Output the (x, y) coordinate of the center of the cell containing the given text.  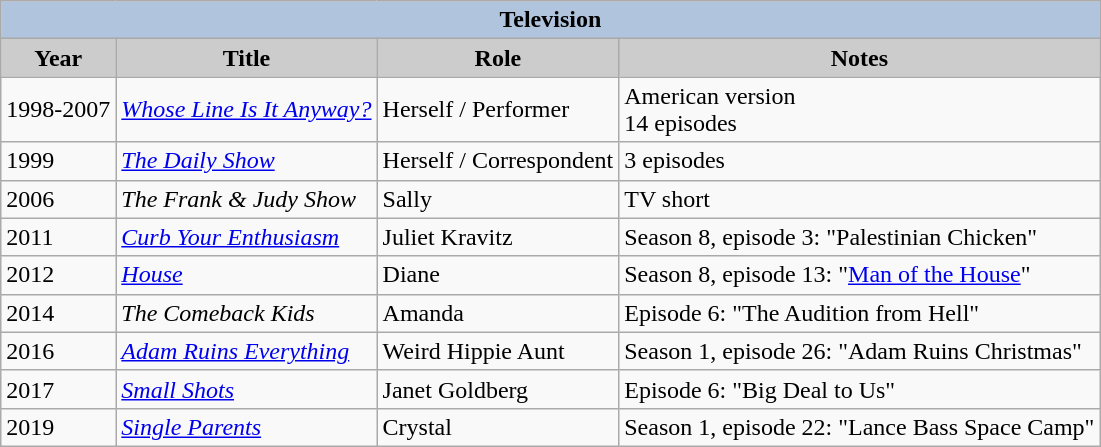
The Daily Show (246, 161)
Sally (498, 199)
Episode 6: "The Audition from Hell" (860, 313)
2019 (58, 427)
Season 8, episode 13: "Man of the House" (860, 275)
2011 (58, 237)
2016 (58, 351)
Single Parents (246, 427)
Title (246, 58)
2014 (58, 313)
Janet Goldberg (498, 389)
Curb Your Enthusiasm (246, 237)
Amanda (498, 313)
Weird Hippie Aunt (498, 351)
TV short (860, 199)
Herself / Correspondent (498, 161)
3 episodes (860, 161)
The Frank & Judy Show (246, 199)
Notes (860, 58)
Episode 6: "Big Deal to Us" (860, 389)
Season 8, episode 3: "Palestinian Chicken" (860, 237)
Whose Line Is It Anyway? (246, 110)
American version 14 episodes (860, 110)
2006 (58, 199)
1999 (58, 161)
Diane (498, 275)
Season 1, episode 26: "Adam Ruins Christmas" (860, 351)
Year (58, 58)
1998-2007 (58, 110)
Role (498, 58)
Crystal (498, 427)
Season 1, episode 22: "Lance Bass Space Camp" (860, 427)
2012 (58, 275)
2017 (58, 389)
Herself / Performer (498, 110)
Television (550, 20)
Juliet Kravitz (498, 237)
Adam Ruins Everything (246, 351)
House (246, 275)
The Comeback Kids (246, 313)
Small Shots (246, 389)
